Find where the given text appears and provide that cell's center as [x, y] coordinate. 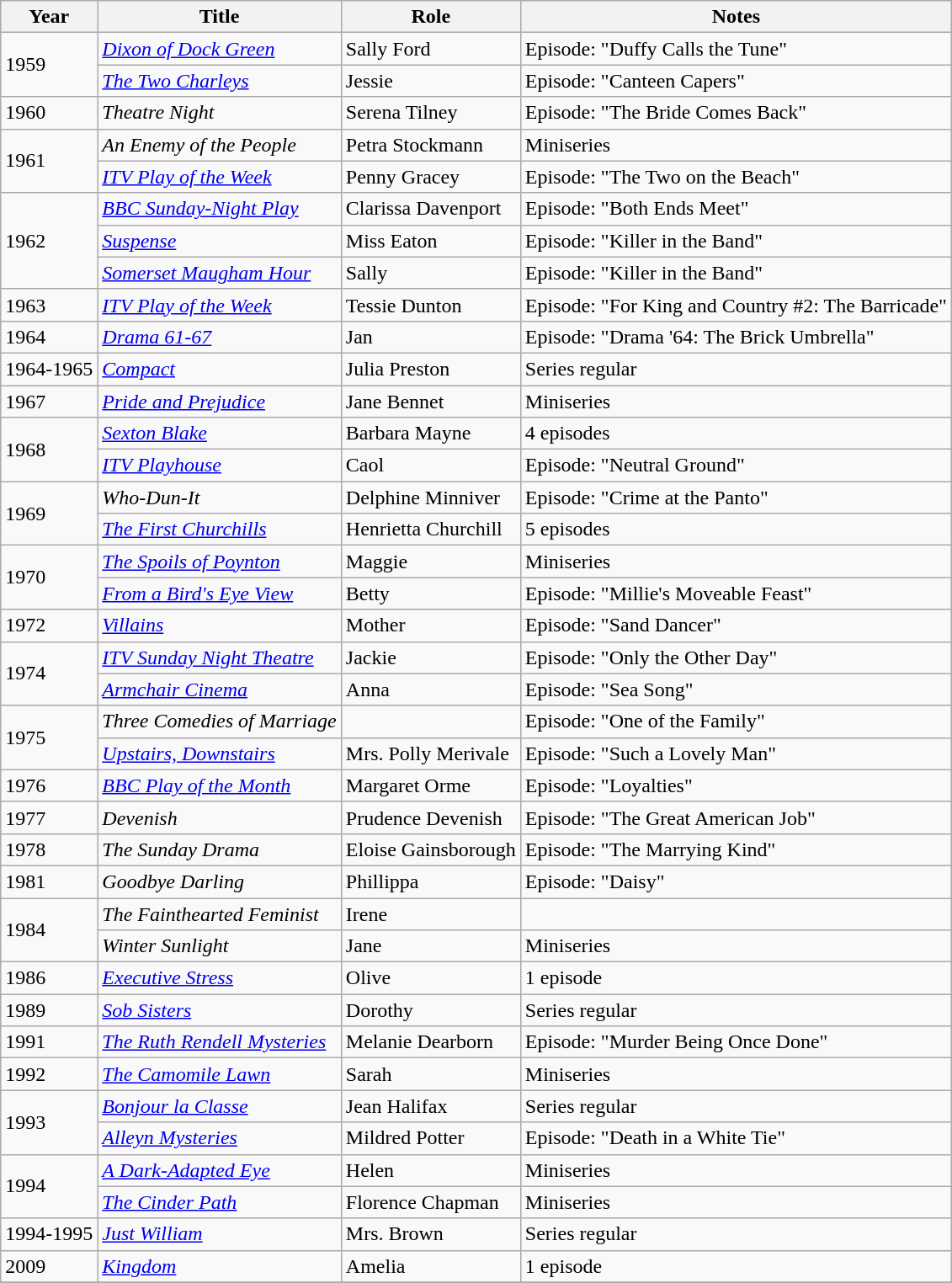
Sarah [431, 1074]
Episode: "Millie's Moveable Feast" [736, 594]
Episode: "Sea Song" [736, 689]
The Cinder Path [219, 1202]
1994-1995 [49, 1234]
Goodbye Darling [219, 881]
The Camomile Lawn [219, 1074]
1960 [49, 113]
1974 [49, 673]
1981 [49, 881]
An Enemy of the People [219, 145]
Florence Chapman [431, 1202]
The Ruth Rendell Mysteries [219, 1042]
Episode: "Both Ends Meet" [736, 209]
Melanie Dearborn [431, 1042]
The Spoils of Poynton [219, 562]
1986 [49, 978]
1972 [49, 626]
Episode: "Neutral Ground" [736, 466]
Sally Ford [431, 49]
Jackie [431, 657]
Penny Gracey [431, 177]
Episode: "Canteen Capers" [736, 81]
The Two Charleys [219, 81]
1976 [49, 785]
Petra Stockmann [431, 145]
1984 [49, 929]
Jane Bennet [431, 402]
Compact [219, 369]
Devenish [219, 817]
1975 [49, 737]
Upstairs, Downstairs [219, 753]
Who-Dun-It [219, 498]
Armchair Cinema [219, 689]
Jessie [431, 81]
Episode: "The Great American Job" [736, 817]
Mrs. Polly Merivale [431, 753]
The Sunday Drama [219, 849]
1989 [49, 1010]
Title [219, 17]
1978 [49, 849]
Eloise Gainsborough [431, 849]
Clarissa Davenport [431, 209]
Jean Halifax [431, 1106]
Margaret Orme [431, 785]
1967 [49, 402]
Jan [431, 337]
Role [431, 17]
Bonjour la Classe [219, 1106]
Amelia [431, 1266]
Episode: "Murder Being Once Done" [736, 1042]
4 episodes [736, 434]
Episode: "For King and Country #2: The Barricade" [736, 305]
Episode: "Loyalties" [736, 785]
Episode: "Crime at the Panto" [736, 498]
Just William [219, 1234]
5 episodes [736, 530]
BBC Sunday-Night Play [219, 209]
Notes [736, 17]
A Dark-Adapted Eye [219, 1170]
1964-1965 [49, 369]
Mother [431, 626]
The Fainthearted Feminist [219, 913]
1992 [49, 1074]
Drama 61-67 [219, 337]
1991 [49, 1042]
Episode: "The Two on the Beach" [736, 177]
Prudence Devenish [431, 817]
Episode: "The Bride Comes Back" [736, 113]
Delphine Minniver [431, 498]
Caol [431, 466]
Three Comedies of Marriage [219, 721]
1962 [49, 241]
Episode: "Such a Lovely Man" [736, 753]
1993 [49, 1122]
Tessie Dunton [431, 305]
Episode: "Duffy Calls the Tune" [736, 49]
Episode: "Sand Dancer" [736, 626]
Winter Sunlight [219, 946]
Episode: "The Marrying Kind" [736, 849]
Theatre Night [219, 113]
ITV Sunday Night Theatre [219, 657]
Helen [431, 1170]
1977 [49, 817]
Suspense [219, 241]
Serena Tilney [431, 113]
ITV Playhouse [219, 466]
1968 [49, 450]
1994 [49, 1186]
Executive Stress [219, 978]
Olive [431, 978]
Sexton Blake [219, 434]
Episode: "Death in a White Tie" [736, 1138]
1959 [49, 65]
Sob Sisters [219, 1010]
2009 [49, 1266]
Alleyn Mysteries [219, 1138]
1969 [49, 514]
Phillippa [431, 881]
Miss Eaton [431, 241]
The First Churchills [219, 530]
Episode: "Only the Other Day" [736, 657]
1970 [49, 578]
Dixon of Dock Green [219, 49]
Anna [431, 689]
Kingdom [219, 1266]
Julia Preston [431, 369]
Irene [431, 913]
Sally [431, 273]
Episode: "One of the Family" [736, 721]
Barbara Mayne [431, 434]
BBC Play of the Month [219, 785]
Episode: "Daisy" [736, 881]
Maggie [431, 562]
Villains [219, 626]
1964 [49, 337]
1963 [49, 305]
Episode: "Drama '64: The Brick Umbrella" [736, 337]
From a Bird's Eye View [219, 594]
Betty [431, 594]
Somerset Maugham Hour [219, 273]
1961 [49, 161]
Henrietta Churchill [431, 530]
Jane [431, 946]
Dorothy [431, 1010]
Pride and Prejudice [219, 402]
Mrs. Brown [431, 1234]
Mildred Potter [431, 1138]
Year [49, 17]
